Extract the [X, Y] coordinate from the center of the cell holding the provided text.  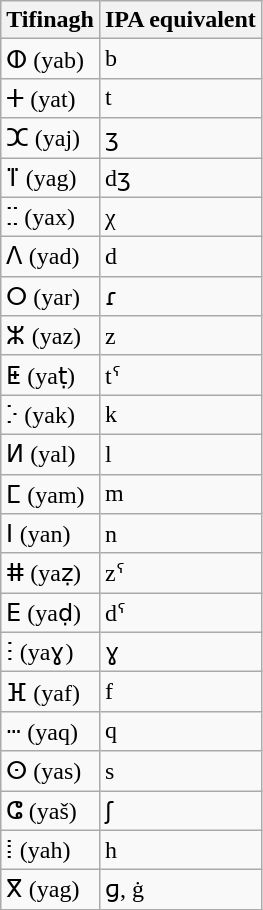
ⴳ (yag) [50, 890]
ⵛ (yaš) [50, 810]
ⵗ (yaɣ) [50, 652]
q [180, 731]
dˤ [180, 613]
ⴶ (yag) [50, 178]
ɡ, ġ [180, 890]
χ [180, 217]
l [180, 454]
ⵈ (yaq) [50, 731]
ⴼ (yaf) [50, 692]
d [180, 257]
ⵆ (yax) [50, 217]
ⵟ (yaṭ) [50, 375]
ⵔ (yar) [50, 296]
ⵋ (yaj) [50, 138]
ⵜ (yat) [50, 98]
ⵙ (yas) [50, 771]
z [180, 336]
Tifinagh [50, 20]
ʒ [180, 138]
dʒ [180, 178]
f [180, 692]
k [180, 415]
zˤ [180, 573]
ⵀ (yab) [50, 59]
ⵏ (yan) [50, 534]
m [180, 494]
ⴷ (yad) [50, 257]
t [180, 98]
ⵂ (yah) [50, 850]
IPA equivalent [180, 20]
ⴹ (yaḍ) [50, 613]
tˤ [180, 375]
h [180, 850]
ⵎ (yam) [50, 494]
s [180, 771]
b [180, 59]
ⵍ (yal) [50, 454]
ⴾ (yak) [50, 415]
ʃ [180, 810]
n [180, 534]
ⵣ (yaz) [50, 336]
ɣ [180, 652]
ɾ [180, 296]
ⵌ (yaẓ) [50, 573]
